Pinpoint the cell where the given text exists, returning its [X, Y] midpoint coordinate. 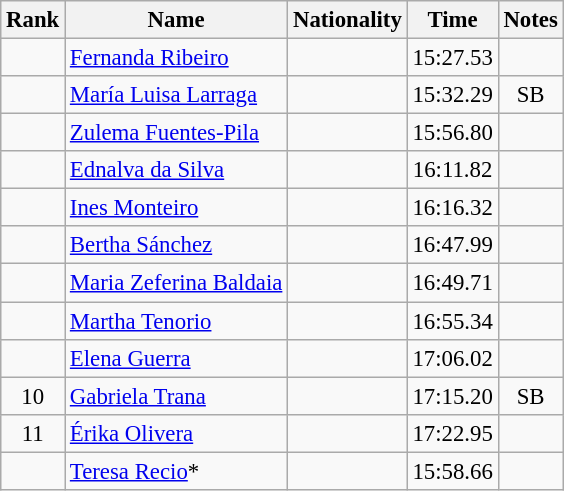
Nationality [348, 20]
Notes [530, 20]
Érika Olivera [176, 433]
Ednalva da Silva [176, 170]
10 [33, 396]
Ines Monteiro [176, 208]
Time [452, 20]
Rank [33, 20]
15:27.53 [452, 58]
15:32.29 [452, 95]
Bertha Sánchez [176, 245]
Name [176, 20]
Zulema Fuentes-Pila [176, 133]
17:15.20 [452, 396]
Martha Tenorio [176, 321]
16:47.99 [452, 245]
15:58.66 [452, 471]
17:06.02 [452, 358]
15:56.80 [452, 133]
María Luisa Larraga [176, 95]
Elena Guerra [176, 358]
Gabriela Trana [176, 396]
Teresa Recio* [176, 471]
16:16.32 [452, 208]
11 [33, 433]
16:55.34 [452, 321]
Maria Zeferina Baldaia [176, 283]
16:11.82 [452, 170]
17:22.95 [452, 433]
16:49.71 [452, 283]
Fernanda Ribeiro [176, 58]
